Provide the (x, y) coordinate of the cell's center where the given text is located.  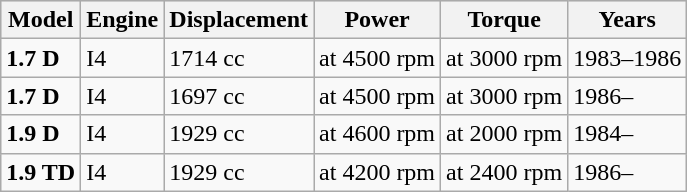
1714 cc (239, 58)
at 2400 rpm (504, 172)
at 4200 rpm (378, 172)
1.9 D (41, 134)
Years (628, 20)
Torque (504, 20)
1983–1986 (628, 58)
1984– (628, 134)
at 4600 rpm (378, 134)
Engine (122, 20)
Power (378, 20)
Displacement (239, 20)
1697 cc (239, 96)
1.9 TD (41, 172)
at 2000 rpm (504, 134)
Model (41, 20)
